Identify which cell holds the provided text, then report its (X, Y) central coordinate. 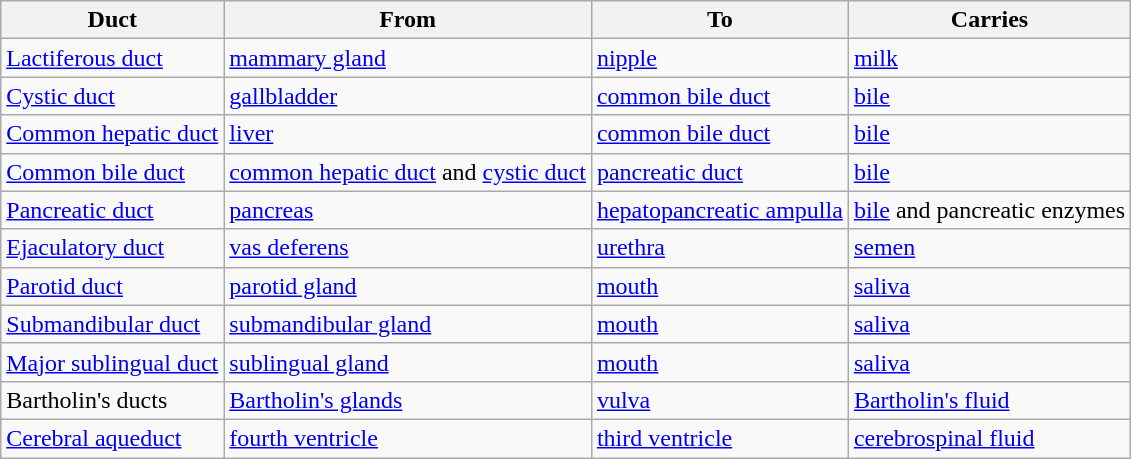
third ventricle (720, 438)
Submandibular duct (112, 324)
hepatopancreatic ampulla (720, 210)
cerebrospinal fluid (989, 438)
Carries (989, 20)
Major sublingual duct (112, 362)
liver (408, 134)
To (720, 20)
Pancreatic duct (112, 210)
From (408, 20)
Bartholin's glands (408, 400)
Ejaculatory duct (112, 248)
Bartholin's ducts (112, 400)
sublingual gland (408, 362)
Common hepatic duct (112, 134)
Bartholin's fluid (989, 400)
semen (989, 248)
parotid gland (408, 286)
Cerebral aqueduct (112, 438)
gallbladder (408, 96)
Common bile duct (112, 172)
common hepatic duct and cystic duct (408, 172)
pancreatic duct (720, 172)
urethra (720, 248)
nipple (720, 58)
submandibular gland (408, 324)
Lactiferous duct (112, 58)
milk (989, 58)
Duct (112, 20)
Cystic duct (112, 96)
fourth ventricle (408, 438)
vas deferens (408, 248)
mammary gland (408, 58)
vulva (720, 400)
pancreas (408, 210)
bile and pancreatic enzymes (989, 210)
Parotid duct (112, 286)
